Provide the [X, Y] coordinate of the cell's center where the given text is located.  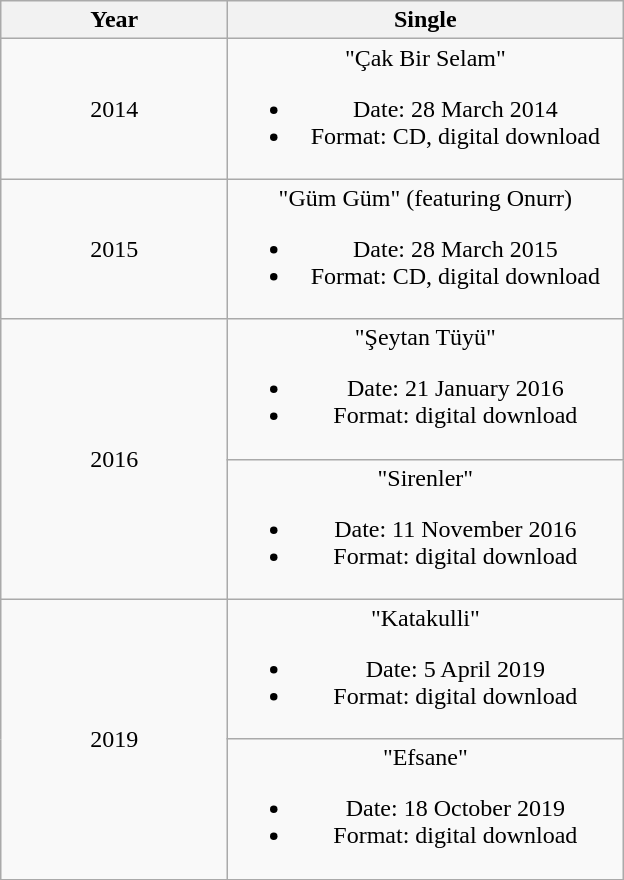
2016 [114, 459]
"Çak Bir Selam"Date: 28 March 2014Format: CD, digital download [426, 109]
"Güm Güm" (featuring Onurr)Date: 28 March 2015Format: CD, digital download [426, 249]
Year [114, 20]
2014 [114, 109]
"Şeytan Tüyü"Date: 21 January 2016Format: digital download [426, 389]
2015 [114, 249]
"Katakulli"Date: 5 April 2019Format: digital download [426, 669]
Single [426, 20]
"Sirenler"Date: 11 November 2016Format: digital download [426, 529]
"Efsane"Date: 18 October 2019Format: digital download [426, 809]
2019 [114, 739]
